Pinpoint the cell where the given text exists, returning its [X, Y] midpoint coordinate. 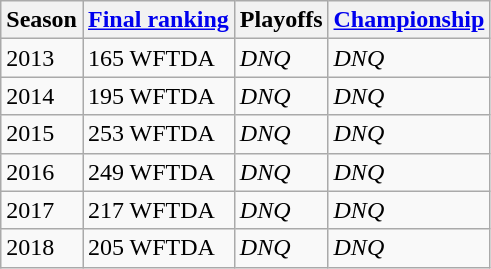
165 WFTDA [158, 58]
Final ranking [158, 20]
253 WFTDA [158, 134]
2018 [42, 248]
2015 [42, 134]
Playoffs [281, 20]
Season [42, 20]
Championship [409, 20]
2016 [42, 172]
217 WFTDA [158, 210]
249 WFTDA [158, 172]
205 WFTDA [158, 248]
2017 [42, 210]
2014 [42, 96]
2013 [42, 58]
195 WFTDA [158, 96]
